Extract the (x, y) coordinate from the center of the cell holding the provided text.  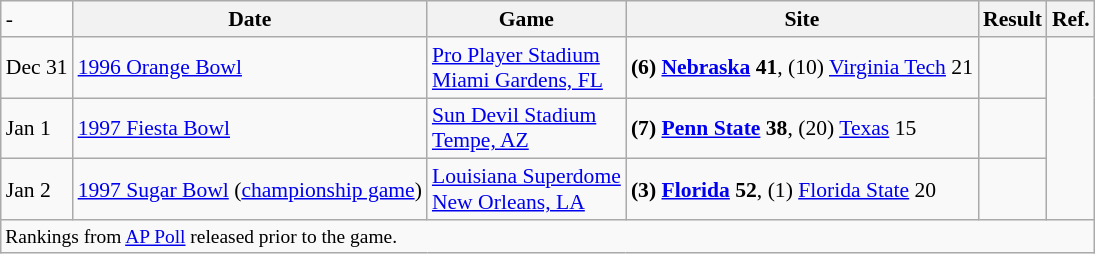
Sun Devil StadiumTempe, AZ (526, 128)
(6) Nebraska 41, (10) Virginia Tech 21 (802, 68)
Ref. (1071, 19)
(7) Penn State 38, (20) Texas 15 (802, 128)
Jan 1 (37, 128)
- (37, 19)
Jan 2 (37, 190)
Site (802, 19)
1996 Orange Bowl (250, 68)
Dec 31 (37, 68)
Pro Player StadiumMiami Gardens, FL (526, 68)
Louisiana SuperdomeNew Orleans, LA (526, 190)
Rankings from AP Poll released prior to the game. (548, 236)
1997 Fiesta Bowl (250, 128)
Result (1012, 19)
(3) Florida 52, (1) Florida State 20 (802, 190)
Date (250, 19)
1997 Sugar Bowl (championship game) (250, 190)
Game (526, 19)
